Pinpoint the cell where the given text exists, returning its [X, Y] midpoint coordinate. 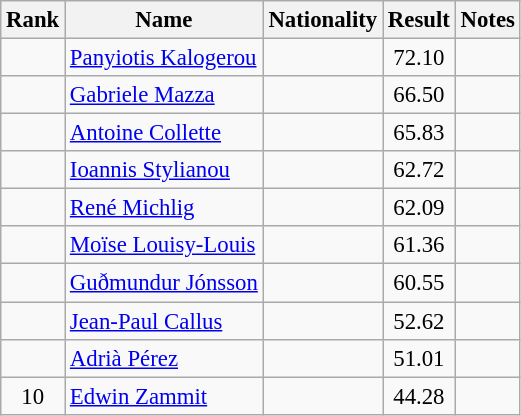
66.50 [420, 95]
61.36 [420, 245]
Panyiotis Kalogerou [164, 58]
Ioannis Stylianou [164, 170]
Edwin Zammit [164, 396]
62.09 [420, 208]
Antoine Collette [164, 133]
65.83 [420, 133]
Result [420, 20]
Nationality [322, 20]
52.62 [420, 321]
10 [33, 396]
Gabriele Mazza [164, 95]
Rank [33, 20]
51.01 [420, 358]
44.28 [420, 396]
René Michlig [164, 208]
Jean-Paul Callus [164, 321]
Moïse Louisy-Louis [164, 245]
Name [164, 20]
72.10 [420, 58]
62.72 [420, 170]
Adrià Pérez [164, 358]
60.55 [420, 283]
Guðmundur Jónsson [164, 283]
Notes [488, 20]
